From the cell containing the given text, extract its center point as [X, Y] coordinate. 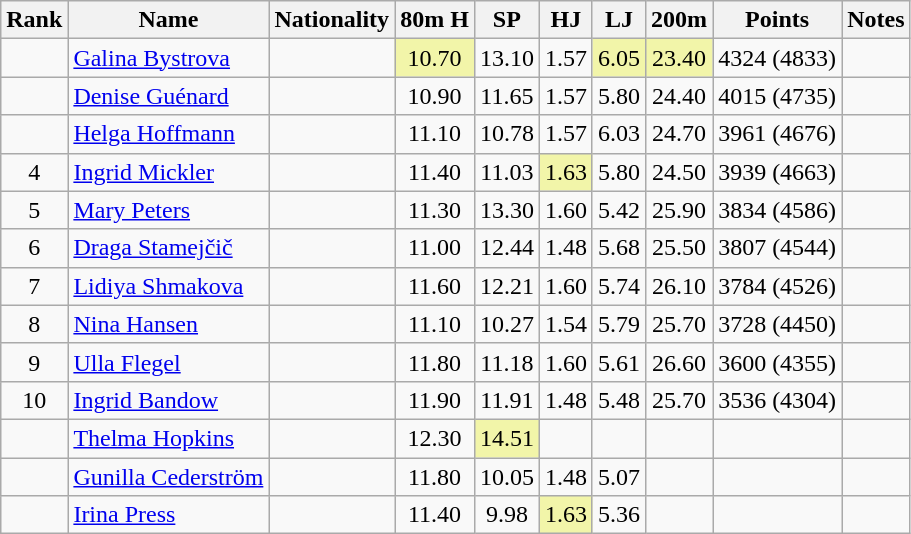
9 [34, 362]
14.51 [506, 438]
Mary Peters [168, 210]
6 [34, 248]
11.65 [506, 96]
12.44 [506, 248]
Thelma Hopkins [168, 438]
6.05 [618, 58]
Points [778, 20]
HJ [566, 20]
5.42 [618, 210]
25.50 [680, 248]
1.54 [566, 324]
5.68 [618, 248]
5.48 [618, 400]
10.70 [435, 58]
4015 (4735) [778, 96]
Gunilla Cederström [168, 477]
12.21 [506, 286]
Nina Hansen [168, 324]
3536 (4304) [778, 400]
11.03 [506, 172]
10.27 [506, 324]
5 [34, 210]
9.98 [506, 515]
Draga Stamejčič [168, 248]
4 [34, 172]
6.03 [618, 134]
5.07 [618, 477]
24.40 [680, 96]
11.18 [506, 362]
10.05 [506, 477]
25.90 [680, 210]
10 [34, 400]
5.79 [618, 324]
3784 (4526) [778, 286]
11.00 [435, 248]
26.60 [680, 362]
Nationality [332, 20]
13.10 [506, 58]
3961 (4676) [778, 134]
Ingrid Mickler [168, 172]
3939 (4663) [778, 172]
24.70 [680, 134]
Irina Press [168, 515]
200m [680, 20]
Rank [34, 20]
4324 (4833) [778, 58]
12.30 [435, 438]
10.78 [506, 134]
23.40 [680, 58]
11.60 [435, 286]
3600 (4355) [778, 362]
Ingrid Bandow [168, 400]
26.10 [680, 286]
11.30 [435, 210]
10.90 [435, 96]
Ulla Flegel [168, 362]
Notes [876, 20]
11.91 [506, 400]
Lidiya Shmakova [168, 286]
24.50 [680, 172]
LJ [618, 20]
8 [34, 324]
Galina Bystrova [168, 58]
3807 (4544) [778, 248]
13.30 [506, 210]
3834 (4586) [778, 210]
7 [34, 286]
Denise Guénard [168, 96]
Name [168, 20]
5.36 [618, 515]
5.61 [618, 362]
Helga Hoffmann [168, 134]
80m H [435, 20]
5.74 [618, 286]
3728 (4450) [778, 324]
11.90 [435, 400]
SP [506, 20]
